Determine the [X, Y] coordinate at the center of the cell enclosing the given text.  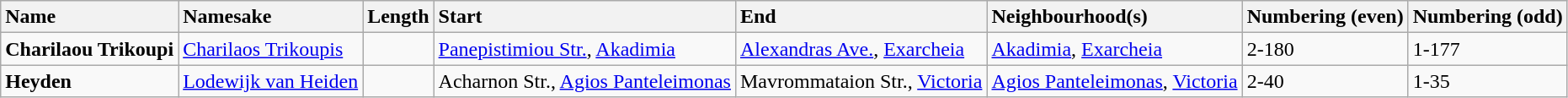
Charilaou Trikoupi [89, 49]
Lodewijk van Heiden [271, 81]
Mavrommataion Str., Victoria [861, 81]
Alexandras Ave., Exarcheia [861, 49]
Name [89, 17]
Agios Panteleimonas, Victoria [1115, 81]
Neighbourhood(s) [1115, 17]
Namesake [271, 17]
Numbering (odd) [1487, 17]
2-180 [1325, 49]
1-177 [1487, 49]
Acharnon Str., Agios Panteleimonas [584, 81]
Length [398, 17]
Heyden [89, 81]
Numbering (even) [1325, 17]
Start [584, 17]
Akadimia, Exarcheia [1115, 49]
2-40 [1325, 81]
End [861, 17]
Charilaos Trikoupis [271, 49]
1-35 [1487, 81]
Panepistimiou Str., Akadimia [584, 49]
